Detect which cell encompasses the target text, then output its (x, y) center coordinate. 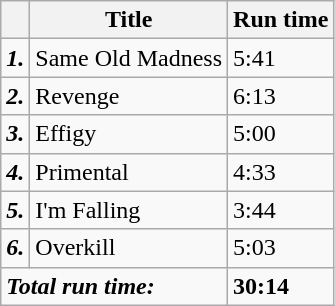
5:41 (281, 58)
5. (16, 210)
4:33 (281, 172)
6:13 (281, 96)
Overkill (129, 248)
2. (16, 96)
Run time (281, 20)
Effigy (129, 134)
6. (16, 248)
Title (129, 20)
Total run time: (114, 286)
I'm Falling (129, 210)
Primental (129, 172)
3:44 (281, 210)
30:14 (281, 286)
5:00 (281, 134)
Same Old Madness (129, 58)
Revenge (129, 96)
4. (16, 172)
5:03 (281, 248)
1. (16, 58)
3. (16, 134)
